Identify which cell holds the provided text, then report its (x, y) central coordinate. 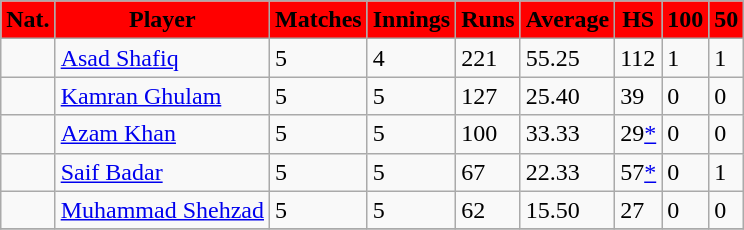
22.33 (568, 172)
27 (638, 210)
62 (488, 210)
221 (488, 58)
Player (162, 20)
Average (568, 20)
HS (638, 20)
Muhammad Shehzad (162, 210)
55.25 (568, 58)
67 (488, 172)
4 (411, 58)
112 (638, 58)
39 (638, 96)
15.50 (568, 210)
127 (488, 96)
29* (638, 134)
25.40 (568, 96)
Asad Shafiq (162, 58)
Saif Badar (162, 172)
50 (726, 20)
Matches (319, 20)
Innings (411, 20)
Runs (488, 20)
57* (638, 172)
Nat. (28, 20)
Kamran Ghulam (162, 96)
Azam Khan (162, 134)
33.33 (568, 134)
